Pinpoint the cell where the given text exists, returning its (X, Y) midpoint coordinate. 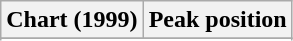
Peak position (218, 20)
Chart (1999) (72, 20)
